Identify which cell holds the provided text, then report its [X, Y] central coordinate. 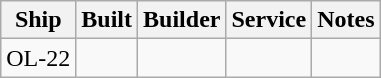
Builder [182, 20]
Built [107, 20]
Service [269, 20]
Notes [346, 20]
Ship [38, 20]
OL-22 [38, 58]
